Search for the cell housing the specified text and yield its [X, Y] center coordinate. 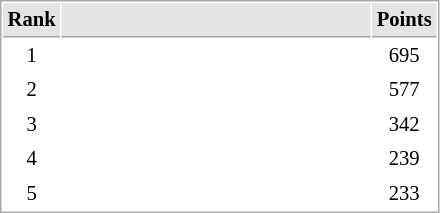
3 [32, 124]
Points [404, 20]
695 [404, 56]
577 [404, 90]
5 [32, 194]
2 [32, 90]
1 [32, 56]
233 [404, 194]
4 [32, 158]
342 [404, 124]
Rank [32, 20]
239 [404, 158]
